Find where the given text appears and provide that cell's center as [x, y] coordinate. 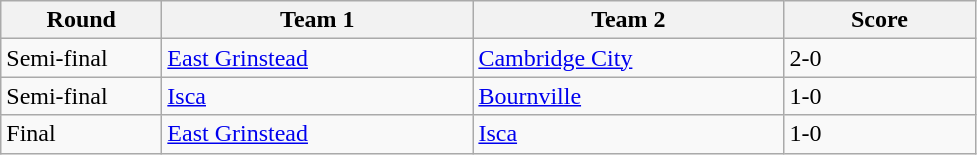
Score [880, 20]
Final [82, 134]
2-0 [880, 58]
Cambridge City [628, 58]
Bournville [628, 96]
Team 1 [318, 20]
Team 2 [628, 20]
Round [82, 20]
